Output the [X, Y] coordinate of the center of the cell containing the given text.  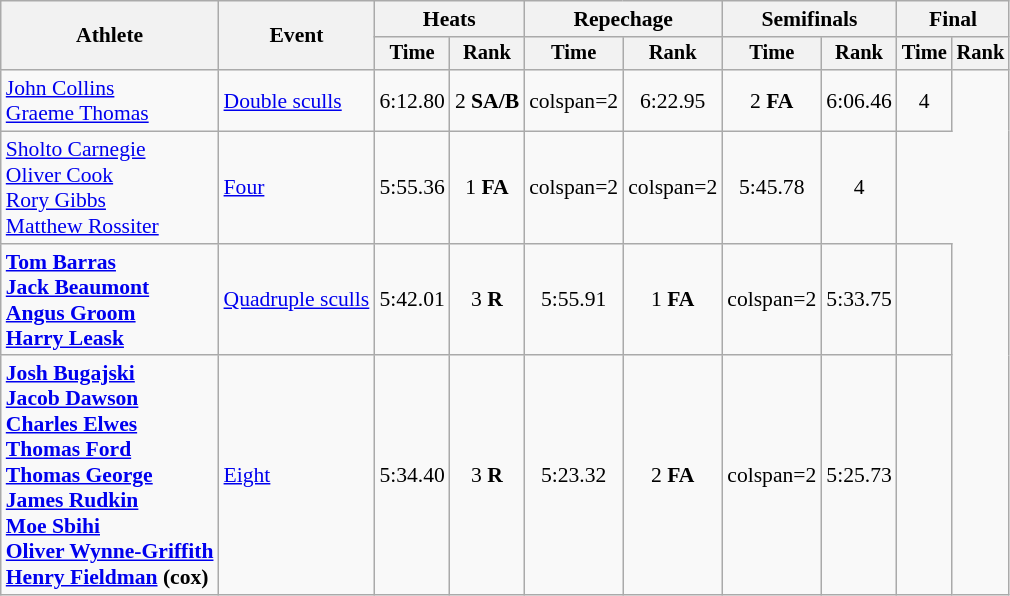
Eight [297, 476]
5:42.01 [412, 300]
Four [297, 188]
5:45.78 [772, 188]
5:55.91 [574, 300]
Double sculls [297, 100]
6:12.80 [412, 100]
Tom BarrasJack BeaumontAngus GroomHarry Leask [110, 300]
Josh BugajskiJacob DawsonCharles ElwesThomas FordThomas GeorgeJames RudkinMoe SbihiOliver Wynne-GriffithHenry Fieldman (cox) [110, 476]
John CollinsGraeme Thomas [110, 100]
Final [953, 19]
5:34.40 [412, 476]
5:55.36 [412, 188]
Repechage [623, 19]
5:33.75 [858, 300]
6:22.95 [672, 100]
Sholto CarnegieOliver CookRory GibbsMatthew Rossiter [110, 188]
Event [297, 36]
Athlete [110, 36]
Heats [449, 19]
5:23.32 [574, 476]
6:06.46 [858, 100]
Quadruple sculls [297, 300]
5:25.73 [858, 476]
Semifinals [810, 19]
2 SA/B [487, 100]
